Find where the given text appears and provide that cell's center as [x, y] coordinate. 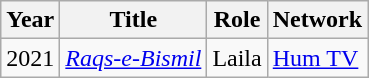
Laila [237, 58]
2021 [30, 58]
Title [134, 20]
Hum TV [317, 58]
Network [317, 20]
Year [30, 20]
Role [237, 20]
Raqs-e-Bismil [134, 58]
